Capture the cell that displays the provided text and extract its [x, y] central coordinate. 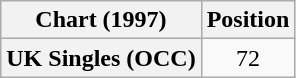
Position [248, 20]
Chart (1997) [101, 20]
72 [248, 58]
UK Singles (OCC) [101, 58]
